Return the (x, y) coordinate for the center point of the cell that contains the specified text.  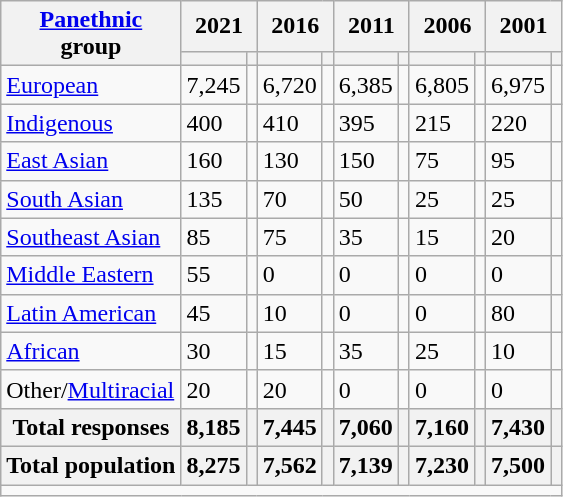
95 (518, 161)
6,975 (518, 85)
7,160 (442, 427)
6,805 (442, 85)
130 (290, 161)
220 (518, 123)
215 (442, 123)
Other/Multiracial (91, 389)
70 (290, 199)
7,139 (366, 465)
150 (366, 161)
8,185 (214, 427)
Latin American (91, 313)
East Asian (91, 161)
400 (214, 123)
2011 (371, 26)
7,060 (366, 427)
50 (366, 199)
395 (366, 123)
410 (290, 123)
Southeast Asian (91, 237)
2021 (219, 26)
South Asian (91, 199)
2016 (295, 26)
80 (518, 313)
Total responses (91, 427)
7,245 (214, 85)
Total population (91, 465)
8,275 (214, 465)
Panethnicgroup (91, 34)
2006 (447, 26)
6,720 (290, 85)
7,430 (518, 427)
7,500 (518, 465)
2001 (524, 26)
7,445 (290, 427)
7,562 (290, 465)
135 (214, 199)
30 (214, 351)
55 (214, 275)
45 (214, 313)
85 (214, 237)
Indigenous (91, 123)
160 (214, 161)
7,230 (442, 465)
African (91, 351)
European (91, 85)
Middle Eastern (91, 275)
6,385 (366, 85)
